Capture the cell that displays the provided text and extract its (x, y) central coordinate. 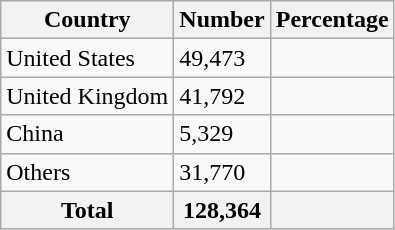
United States (88, 58)
Percentage (332, 20)
United Kingdom (88, 96)
41,792 (222, 96)
31,770 (222, 172)
Number (222, 20)
49,473 (222, 58)
Total (88, 210)
5,329 (222, 134)
128,364 (222, 210)
Others (88, 172)
Country (88, 20)
China (88, 134)
